Scan for the cell matching the given text and deliver its (X, Y) coordinate at center. 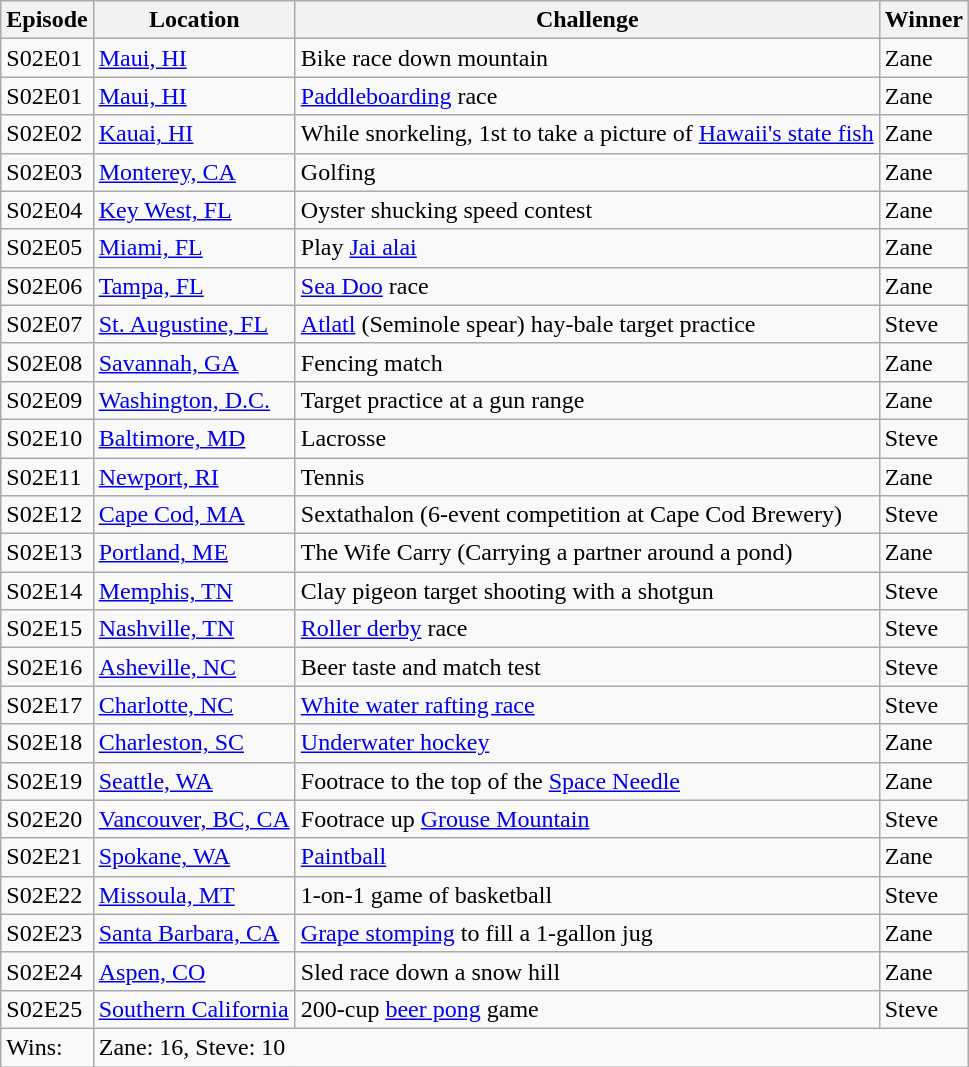
Missoula, MT (194, 895)
S02E10 (47, 438)
S02E20 (47, 819)
Atlatl (Seminole spear) hay-bale target practice (587, 324)
S02E21 (47, 857)
Baltimore, MD (194, 438)
S02E19 (47, 781)
Seattle, WA (194, 781)
Play Jai alai (587, 248)
Paintball (587, 857)
Grape stomping to fill a 1-gallon jug (587, 933)
Vancouver, BC, CA (194, 819)
St. Augustine, FL (194, 324)
S02E18 (47, 743)
Target practice at a gun range (587, 400)
Spokane, WA (194, 857)
Episode (47, 20)
S02E07 (47, 324)
Aspen, CO (194, 971)
Portland, ME (194, 553)
200-cup beer pong game (587, 1009)
Fencing match (587, 362)
Southern California (194, 1009)
Sea Doo race (587, 286)
Winner (924, 20)
S02E06 (47, 286)
Miami, FL (194, 248)
Beer taste and match test (587, 667)
Clay pigeon target shooting with a shotgun (587, 591)
S02E11 (47, 477)
Monterey, CA (194, 172)
S02E22 (47, 895)
Washington, D.C. (194, 400)
Nashville, TN (194, 629)
Cape Cod, MA (194, 515)
Bike race down mountain (587, 58)
Location (194, 20)
Oyster shucking speed contest (587, 210)
S02E14 (47, 591)
Zane: 16, Steve: 10 (530, 1047)
Sextathalon (6-event competition at Cape Cod Brewery) (587, 515)
Lacrosse (587, 438)
S02E08 (47, 362)
S02E05 (47, 248)
S02E23 (47, 933)
Underwater hockey (587, 743)
While snorkeling, 1st to take a picture of Hawaii's state fish (587, 134)
S02E17 (47, 705)
Paddleboarding race (587, 96)
S02E25 (47, 1009)
Tennis (587, 477)
Challenge (587, 20)
Asheville, NC (194, 667)
The Wife Carry (Carrying a partner around a pond) (587, 553)
S02E24 (47, 971)
S02E15 (47, 629)
S02E09 (47, 400)
Footrace to the top of the Space Needle (587, 781)
Charleston, SC (194, 743)
Memphis, TN (194, 591)
Kauai, HI (194, 134)
S02E03 (47, 172)
Sled race down a snow hill (587, 971)
Roller derby race (587, 629)
Newport, RI (194, 477)
S02E04 (47, 210)
Footrace up Grouse Mountain (587, 819)
1-on-1 game of basketball (587, 895)
Charlotte, NC (194, 705)
S02E13 (47, 553)
Tampa, FL (194, 286)
S02E12 (47, 515)
Key West, FL (194, 210)
Savannah, GA (194, 362)
Wins: (47, 1047)
S02E02 (47, 134)
Santa Barbara, CA (194, 933)
White water rafting race (587, 705)
Golfing (587, 172)
S02E16 (47, 667)
